From the cell containing the given text, extract its center point as [x, y] coordinate. 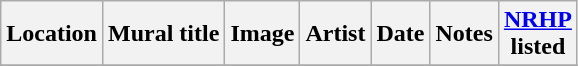
Notes [464, 34]
Mural title [163, 34]
Location [52, 34]
Image [262, 34]
NRHPlisted [538, 34]
Date [400, 34]
Artist [336, 34]
